Search for the cell housing the specified text and yield its [X, Y] center coordinate. 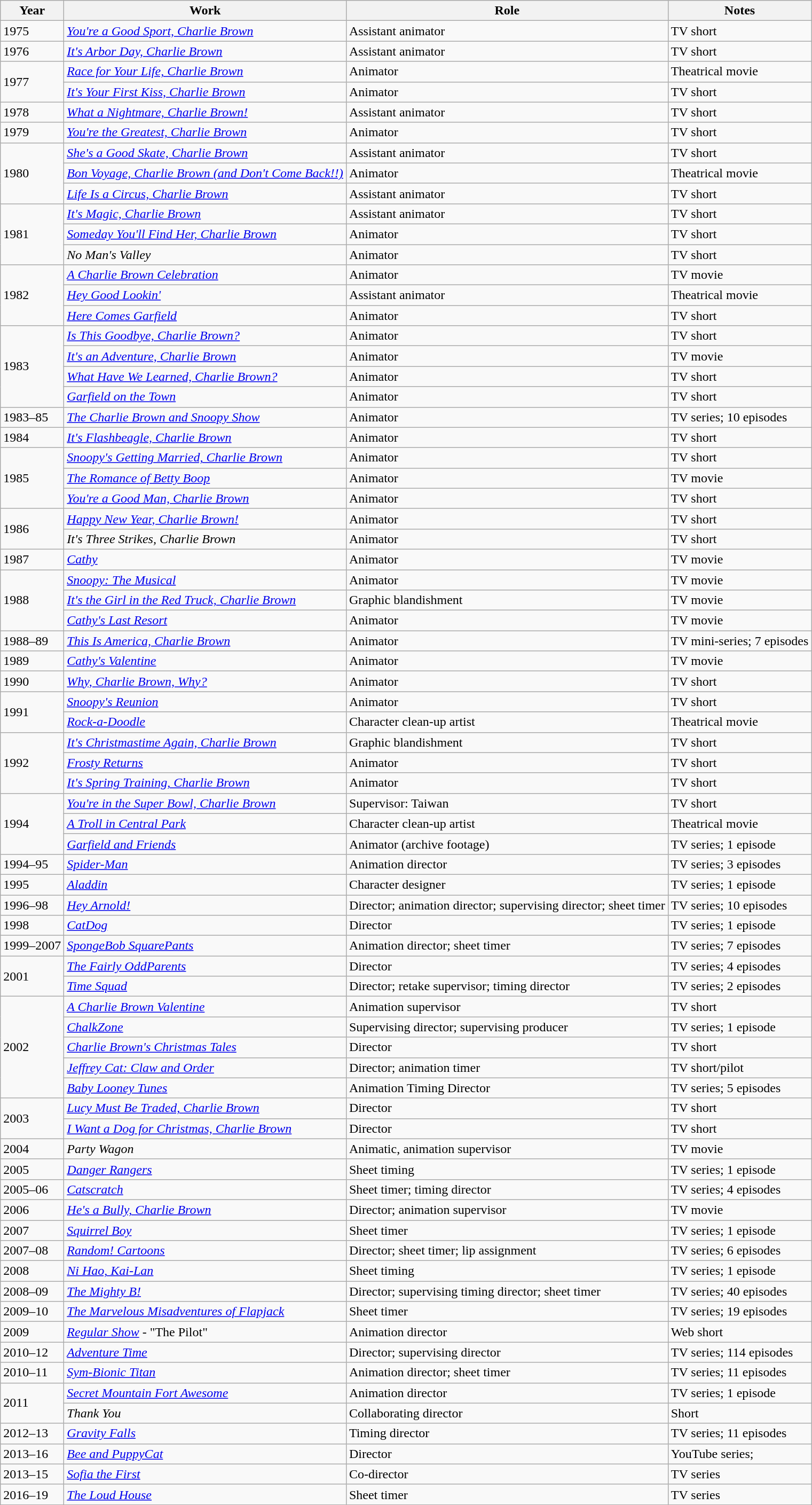
2001 [32, 976]
Co-director [507, 1474]
Bon Voyage, Charlie Brown (and Don't Come Back!!) [205, 173]
It's the Girl in the Red Truck, Charlie Brown [205, 600]
Is This Goodbye, Charlie Brown? [205, 336]
1980 [32, 173]
2009 [32, 1332]
The Mighty B! [205, 1291]
TV series; 5 episodes [740, 1088]
TV series; 3 episodes [740, 864]
Jeffrey Cat: Claw and Order [205, 1068]
I Want a Dog for Christmas, Charlie Brown [205, 1128]
Animator (archive footage) [507, 844]
2010–11 [32, 1373]
1995 [32, 884]
2013–15 [32, 1474]
Snoopy's Reunion [205, 702]
You're a Good Sport, Charlie Brown [205, 31]
Hey Arnold! [205, 905]
Secret Mountain Fort Awesome [205, 1393]
What Have We Learned, Charlie Brown? [205, 377]
Spider-Man [205, 864]
Baby Looney Tunes [205, 1088]
2011 [32, 1403]
Timing director [507, 1433]
2002 [32, 1047]
2008–09 [32, 1291]
It's Arbor Day, Charlie Brown [205, 51]
TV series; 114 episodes [740, 1352]
Director; animation director; supervising director; sheet timer [507, 905]
1986 [32, 529]
Someday You'll Find Her, Charlie Brown [205, 234]
1978 [32, 112]
1994–95 [32, 864]
Ni Hao, Kai-Lan [205, 1271]
It's Magic, Charlie Brown [205, 214]
Race for Your Life, Charlie Brown [205, 72]
2009–10 [32, 1312]
Director; sheet timer; lip assignment [507, 1251]
2012–13 [32, 1433]
1989 [32, 661]
2008 [32, 1271]
Garfield on the Town [205, 397]
A Charlie Brown Celebration [205, 275]
Animatic, animation supervisor [507, 1149]
1984 [32, 437]
Here Comes Garfield [205, 316]
Director; supervising timing director; sheet timer [507, 1291]
Random! Cartoons [205, 1251]
It's Christmastime Again, Charlie Brown [205, 742]
Animation supervisor [507, 1007]
SpongeBob SquarePants [205, 946]
Why, Charlie Brown, Why? [205, 681]
Work [205, 11]
It's Flashbeagle, Charlie Brown [205, 437]
TV series; 6 episodes [740, 1251]
Garfield and Friends [205, 844]
Supervising director; supervising producer [507, 1027]
It's Spring Training, Charlie Brown [205, 783]
Cathy's Valentine [205, 661]
Hey Good Lookin' [205, 295]
2016–19 [32, 1494]
Thank You [205, 1413]
1988 [32, 600]
Squirrel Boy [205, 1230]
1994 [32, 824]
2007–08 [32, 1251]
He's a Bully, Charlie Brown [205, 1210]
Web short [740, 1332]
Regular Show - "The Pilot" [205, 1332]
1991 [32, 712]
Cathy [205, 559]
2010–12 [32, 1352]
Charlie Brown's Christmas Tales [205, 1047]
Aladdin [205, 884]
Snoopy's Getting Married, Charlie Brown [205, 458]
1975 [32, 31]
2013–16 [32, 1454]
1988–89 [32, 641]
Year [32, 11]
TV series; 2 episodes [740, 986]
TV series; 19 episodes [740, 1312]
What a Nightmare, Charlie Brown! [205, 112]
The Marvelous Misadventures of Flapjack [205, 1312]
Adventure Time [205, 1352]
Animation Timing Director [507, 1088]
1992 [32, 763]
2003 [32, 1118]
ChalkZone [205, 1027]
It's Three Strikes, Charlie Brown [205, 539]
1999–2007 [32, 946]
You're the Greatest, Charlie Brown [205, 132]
No Man's Valley [205, 255]
1990 [32, 681]
CatDog [205, 926]
Supervisor: Taiwan [507, 803]
Frosty Returns [205, 763]
1979 [32, 132]
1987 [32, 559]
The Fairly OddParents [205, 966]
It's Your First Kiss, Charlie Brown [205, 92]
1981 [32, 234]
The Charlie Brown and Snoopy Show [205, 417]
1996–98 [32, 905]
Notes [740, 11]
Rock-a-Doodle [205, 722]
1983–85 [32, 417]
The Romance of Betty Boop [205, 478]
Cathy's Last Resort [205, 621]
Bee and PuppyCat [205, 1454]
Collaborating director [507, 1413]
Sym-Bionic Titan [205, 1373]
Director; animation supervisor [507, 1210]
Sheet timer; timing director [507, 1189]
1985 [32, 478]
You're in the Super Bowl, Charlie Brown [205, 803]
This Is America, Charlie Brown [205, 641]
1977 [32, 82]
Sofia the First [205, 1474]
Role [507, 11]
She's a Good Skate, Charlie Brown [205, 153]
A Charlie Brown Valentine [205, 1007]
1982 [32, 295]
2005 [32, 1169]
Catscratch [205, 1189]
Director; retake supervisor; timing director [507, 986]
TV series; 40 episodes [740, 1291]
TV short/pilot [740, 1068]
Director; supervising director [507, 1352]
Lucy Must Be Traded, Charlie Brown [205, 1108]
YouTube series; [740, 1454]
Danger Rangers [205, 1169]
Short [740, 1413]
Gravity Falls [205, 1433]
It's an Adventure, Charlie Brown [205, 356]
A Troll in Central Park [205, 824]
Snoopy: The Musical [205, 579]
Character designer [507, 884]
2007 [32, 1230]
2005–06 [32, 1189]
Happy New Year, Charlie Brown! [205, 519]
1983 [32, 366]
1998 [32, 926]
The Loud House [205, 1494]
TV mini-series; 7 episodes [740, 641]
Party Wagon [205, 1149]
You're a Good Man, Charlie Brown [205, 498]
2004 [32, 1149]
Life Is a Circus, Charlie Brown [205, 193]
2006 [32, 1210]
TV series; 7 episodes [740, 946]
1976 [32, 51]
Director; animation timer [507, 1068]
Time Squad [205, 986]
